Pinpoint the cell where the given text exists, returning its [x, y] midpoint coordinate. 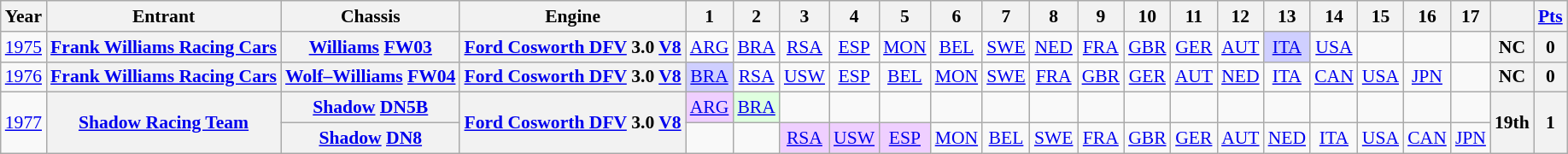
7 [1006, 16]
14 [1334, 16]
16 [1427, 16]
6 [957, 16]
1975 [24, 47]
Shadow DN8 [371, 139]
17 [1471, 16]
Chassis [371, 16]
3 [804, 16]
5 [905, 16]
8 [1054, 16]
Year [24, 16]
Pts [1551, 16]
13 [1287, 16]
15 [1380, 16]
11 [1194, 16]
Shadow DN5B [371, 108]
9 [1102, 16]
Engine [572, 16]
12 [1240, 16]
4 [854, 16]
1977 [24, 123]
Wolf–Williams FW04 [371, 77]
2 [757, 16]
Shadow Racing Team [164, 123]
Entrant [164, 16]
10 [1148, 16]
Williams FW03 [371, 47]
1976 [24, 77]
19th [1512, 123]
